Return the [x, y] coordinate for the center point of the cell that contains the specified text.  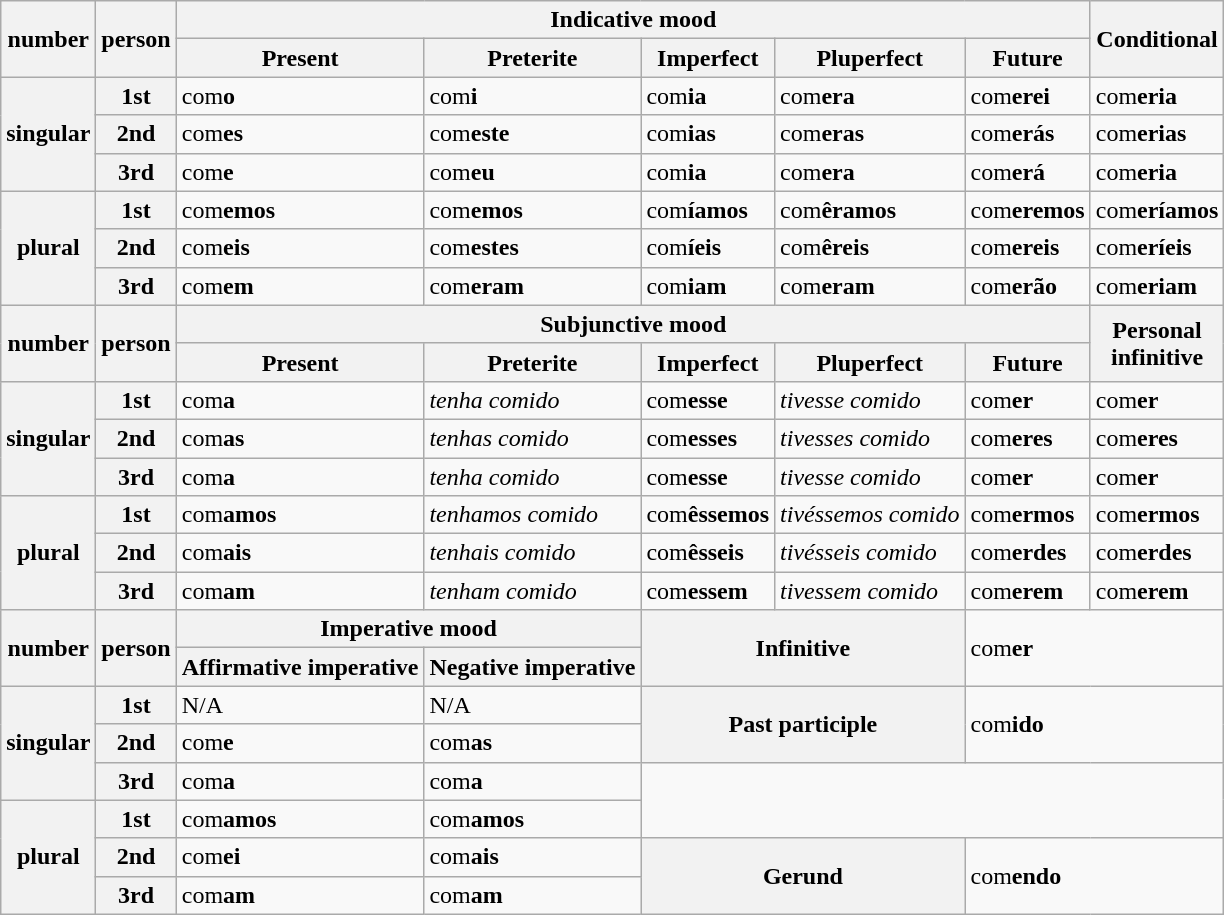
comiam [708, 286]
tivesses comido [870, 438]
comestes [532, 248]
Subjunctive mood [633, 324]
Gerund [803, 876]
Affirmative imperative [300, 667]
comesses [708, 438]
comeste [532, 134]
comêsseis [708, 553]
tenhais comido [532, 553]
como [300, 96]
comeu [532, 172]
Infinitive [803, 648]
tenhas comido [532, 438]
tenham comido [532, 591]
comem [300, 286]
Negative imperative [532, 667]
Conditional [1157, 39]
comêreis [870, 248]
comerei [1028, 96]
comerão [1028, 286]
comeríamos [1157, 210]
comessem [708, 591]
comias [708, 134]
comíeis [708, 248]
Imperative mood [408, 629]
comeras [870, 134]
comendo [1094, 876]
tivessem comido [870, 591]
tenhamos comido [532, 515]
comi [532, 96]
comíamos [708, 210]
Indicative mood [633, 20]
Past participle [803, 724]
tivésseis comido [870, 553]
tivéssemos comido [870, 515]
comerias [1157, 134]
comêssemos [708, 515]
Personal infinitive [1157, 343]
comei [300, 857]
comêramos [870, 210]
comeis [300, 248]
comerás [1028, 134]
comeremos [1028, 210]
comeriam [1157, 286]
comes [300, 134]
comerá [1028, 172]
comereis [1028, 248]
comeríeis [1157, 248]
comido [1094, 724]
